Determine the [X, Y] coordinate at the center of the cell enclosing the given text.  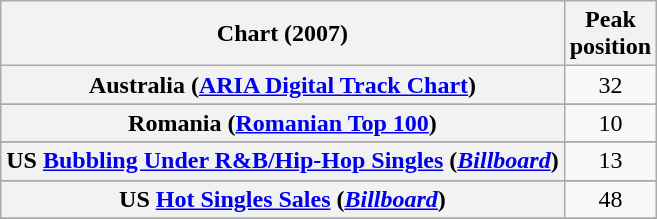
Chart (2007) [282, 34]
US Hot Singles Sales (Billboard) [282, 199]
Romania (Romanian Top 100) [282, 123]
32 [610, 85]
Australia (ARIA Digital Track Chart) [282, 85]
US Bubbling Under R&B/Hip-Hop Singles (Billboard) [282, 161]
13 [610, 161]
48 [610, 199]
Peakposition [610, 34]
10 [610, 123]
